Return (X, Y) of the center of cell containing provided text 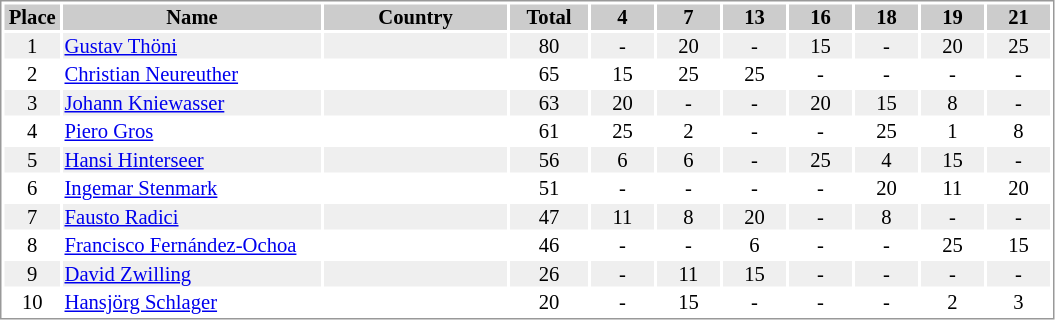
Christian Neureuther (192, 75)
19 (952, 17)
10 (32, 303)
Gustav Thöni (192, 46)
Johann Kniewasser (192, 103)
16 (820, 17)
47 (549, 217)
80 (549, 46)
13 (754, 17)
46 (549, 245)
David Zwilling (192, 274)
Piero Gros (192, 131)
5 (32, 160)
63 (549, 103)
Hansi Hinterseer (192, 160)
61 (549, 131)
56 (549, 160)
51 (549, 189)
9 (32, 274)
Hansjörg Schlager (192, 303)
Place (32, 17)
21 (1018, 17)
Country (416, 17)
65 (549, 75)
Total (549, 17)
18 (886, 17)
26 (549, 274)
Francisco Fernández-Ochoa (192, 245)
Ingemar Stenmark (192, 189)
Fausto Radici (192, 217)
Name (192, 17)
